Output the (x, y) coordinate of the center of the cell containing the given text.  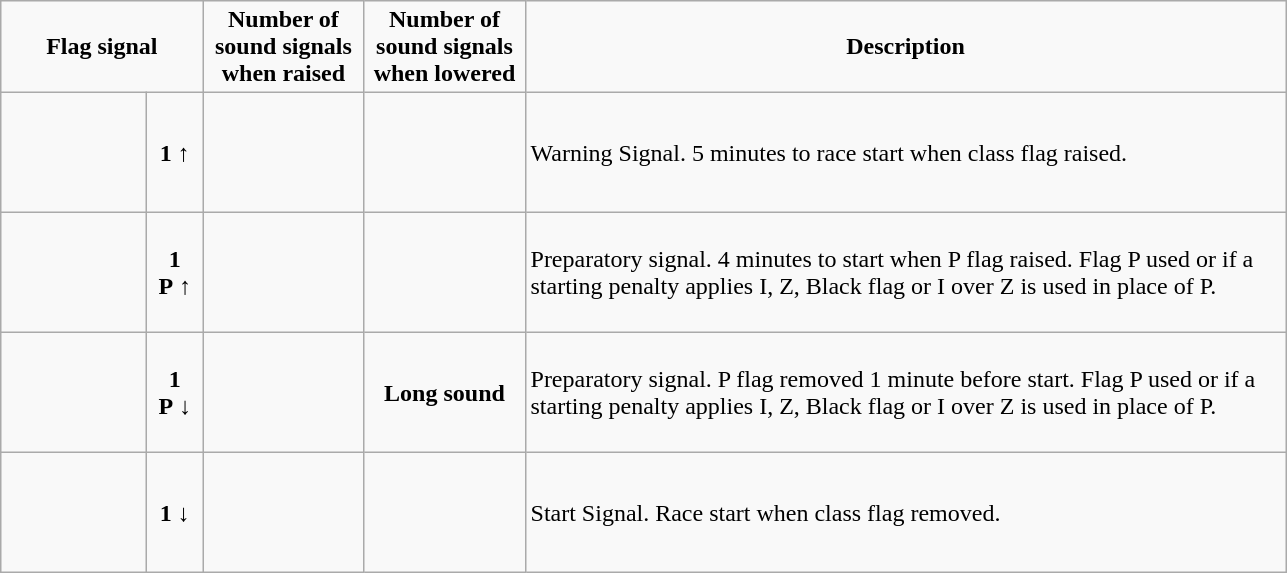
Description (906, 47)
1 ↑ (175, 153)
Flag signal (102, 47)
Start Signal. Race start when class flag removed. (906, 513)
Warning Signal. 5 minutes to race start when class flag raised. (906, 153)
Number of sound signals when raised (284, 47)
1P ↑ (175, 273)
1P ↓ (175, 393)
Number of sound signals when lowered (444, 47)
Long sound (444, 393)
1 ↓ (175, 513)
